Identify which cell holds the provided text, then report its (X, Y) central coordinate. 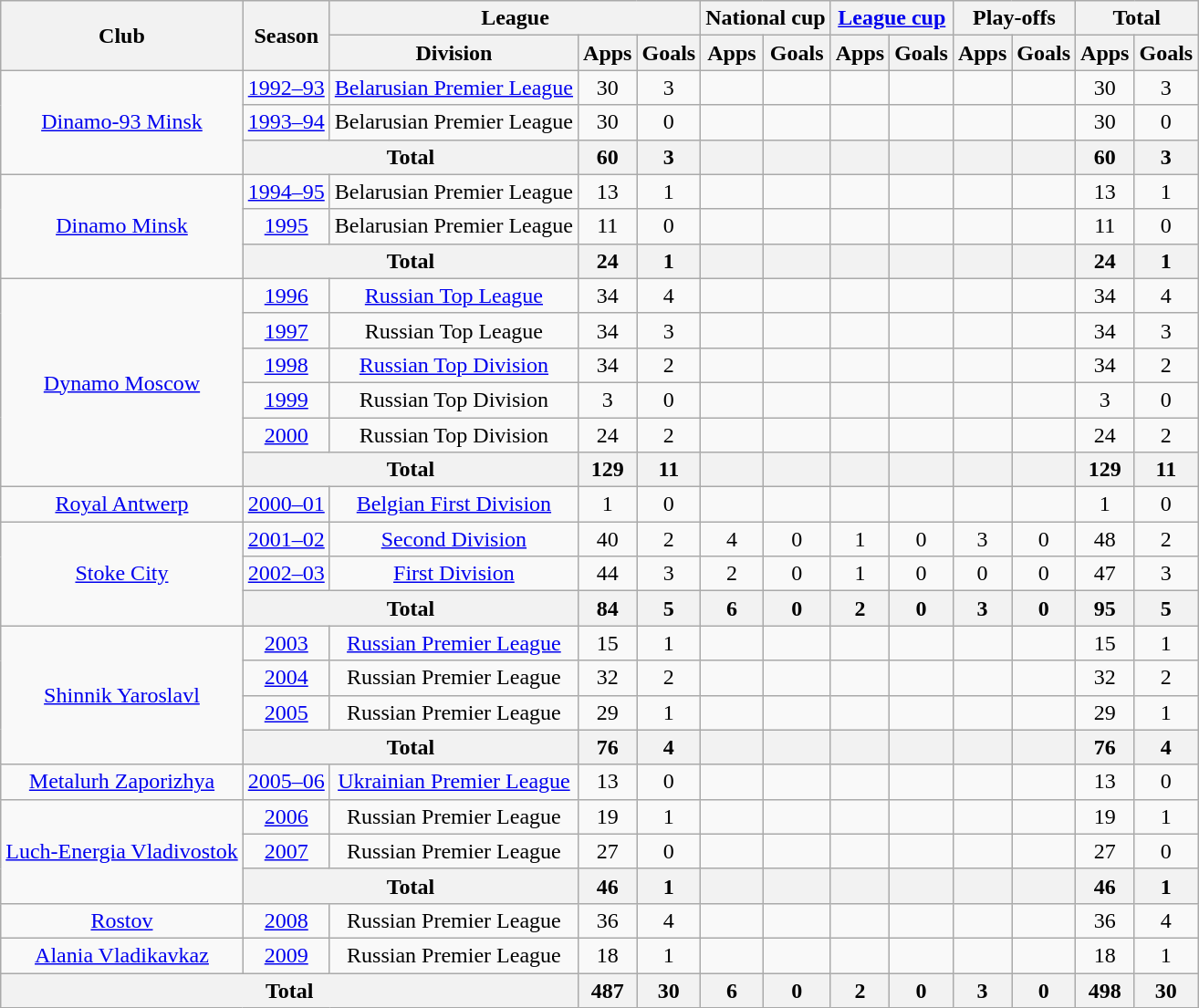
2000–01 (287, 504)
2003 (287, 643)
Dinamo-93 Minsk (122, 122)
1998 (287, 365)
84 (608, 608)
2008 (287, 920)
Alania Vladikavkaz (122, 955)
Dinamo Minsk (122, 226)
2000 (287, 435)
Royal Antwerp (122, 504)
48 (1105, 539)
Shinnik Yaroslavl (122, 695)
498 (1105, 990)
2004 (287, 678)
1997 (287, 330)
44 (608, 574)
Ukrainian Premier League (454, 782)
487 (608, 990)
Second Division (454, 539)
Season (287, 36)
95 (1105, 608)
2005–06 (287, 782)
2006 (287, 816)
First Division (454, 574)
League cup (891, 18)
Rostov (122, 920)
2005 (287, 712)
2002–03 (287, 574)
Dynamo Moscow (122, 382)
1995 (287, 226)
1994–95 (287, 192)
Club (122, 36)
Division (454, 53)
1996 (287, 296)
2001–02 (287, 539)
47 (1105, 574)
Play-offs (1014, 18)
Stoke City (122, 574)
Luch-Energia Vladivostok (122, 851)
1993–94 (287, 122)
40 (608, 539)
1999 (287, 400)
Belgian First Division (454, 504)
2009 (287, 955)
2007 (287, 851)
National cup (766, 18)
League (515, 18)
1992–93 (287, 88)
Metalurh Zaporizhya (122, 782)
